Find where the given text appears and provide that cell's center as (x, y) coordinate. 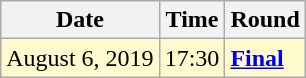
Time (192, 20)
Date (80, 20)
August 6, 2019 (80, 58)
17:30 (192, 58)
Round (265, 20)
Final (265, 58)
